Locate the cell with the specified text and output its [X, Y] center coordinate. 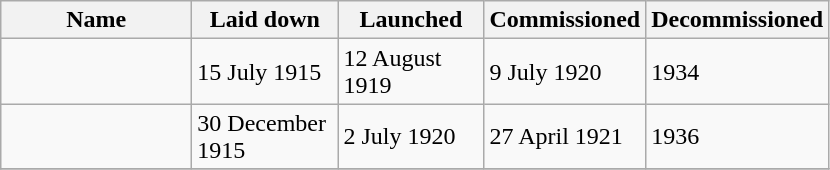
1936 [738, 136]
Name [96, 20]
27 April 1921 [565, 136]
Laid down [265, 20]
9 July 1920 [565, 72]
Commissioned [565, 20]
2 July 1920 [411, 136]
1934 [738, 72]
15 July 1915 [265, 72]
Launched [411, 20]
Decommissioned [738, 20]
30 December 1915 [265, 136]
12 August 1919 [411, 72]
